Return [X, Y] of the center of cell containing provided text 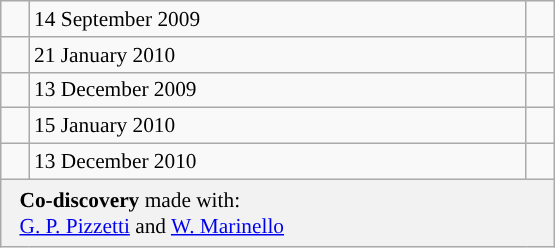
13 December 2009 [278, 90]
15 January 2010 [278, 126]
13 December 2010 [278, 161]
14 September 2009 [278, 19]
21 January 2010 [278, 55]
Co-discovery made with: G. P. Pizzetti and W. Marinello [278, 213]
